Return (x, y) of the center of cell containing provided text 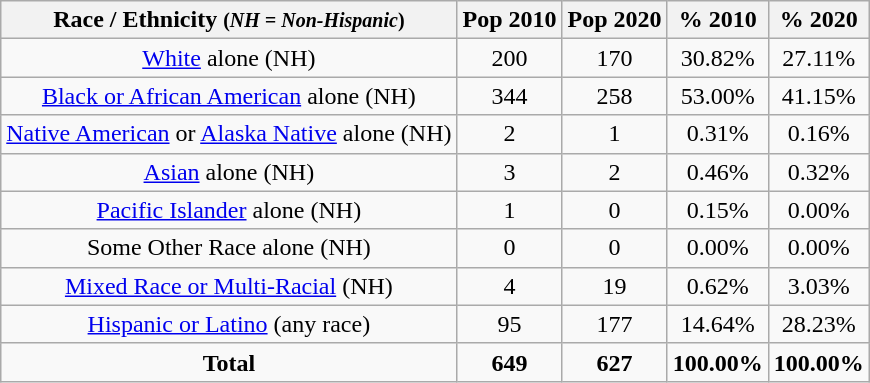
170 (614, 58)
3 (510, 172)
258 (614, 96)
344 (510, 96)
0.16% (818, 134)
95 (510, 324)
30.82% (718, 58)
Pacific Islander alone (NH) (229, 210)
0.31% (718, 134)
Race / Ethnicity (NH = Non-Hispanic) (229, 20)
% 2020 (818, 20)
Asian alone (NH) (229, 172)
627 (614, 362)
53.00% (718, 96)
% 2010 (718, 20)
0.62% (718, 286)
White alone (NH) (229, 58)
0.15% (718, 210)
Some Other Race alone (NH) (229, 248)
4 (510, 286)
Hispanic or Latino (any race) (229, 324)
19 (614, 286)
Mixed Race or Multi-Racial (NH) (229, 286)
177 (614, 324)
Total (229, 362)
Pop 2010 (510, 20)
28.23% (818, 324)
41.15% (818, 96)
Pop 2020 (614, 20)
Native American or Alaska Native alone (NH) (229, 134)
Black or African American alone (NH) (229, 96)
3.03% (818, 286)
200 (510, 58)
0.46% (718, 172)
14.64% (718, 324)
27.11% (818, 58)
0.32% (818, 172)
649 (510, 362)
